From the cell containing the given text, extract its center point as (X, Y) coordinate. 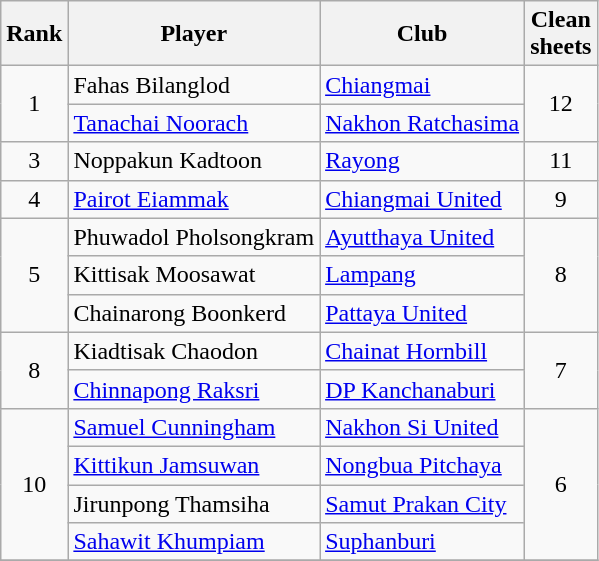
Tanachai Noorach (194, 123)
Chiangmai United (422, 199)
Jirunpong Thamsiha (194, 503)
Pairot Eiammak (194, 199)
Ayutthaya United (422, 237)
Nongbua Pitchaya (422, 465)
Cleansheets (561, 34)
Noppakun Kadtoon (194, 161)
5 (34, 275)
4 (34, 199)
Chiangmai (422, 85)
Club (422, 34)
1 (34, 104)
9 (561, 199)
Chinnapong Raksri (194, 389)
Player (194, 34)
Nakhon Si United (422, 427)
Rank (34, 34)
Chainarong Boonkerd (194, 313)
6 (561, 484)
12 (561, 104)
11 (561, 161)
Sahawit Khumpiam (194, 542)
Kiadtisak Chaodon (194, 351)
Kittikun Jamsuwan (194, 465)
Kittisak Moosawat (194, 275)
3 (34, 161)
Rayong (422, 161)
Pattaya United (422, 313)
10 (34, 484)
DP Kanchanaburi (422, 389)
Suphanburi (422, 542)
Nakhon Ratchasima (422, 123)
Lampang (422, 275)
Samut Prakan City (422, 503)
Phuwadol Pholsongkram (194, 237)
Samuel Cunningham (194, 427)
7 (561, 370)
Fahas Bilanglod (194, 85)
Chainat Hornbill (422, 351)
